Detect which cell encompasses the target text, then output its [x, y] center coordinate. 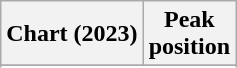
Peakposition [189, 34]
Chart (2023) [72, 34]
